Capture the cell that displays the provided text and extract its (x, y) central coordinate. 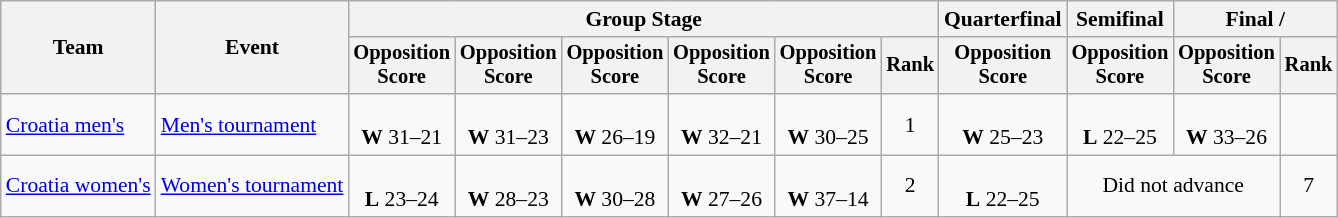
W 32–21 (722, 124)
Croatia women's (78, 186)
Women's tournament (252, 186)
Team (78, 48)
Event (252, 48)
W 31–21 (402, 124)
Quarterfinal (1003, 19)
Semifinal (1120, 19)
W 30–28 (616, 186)
L 23–24 (402, 186)
W 27–26 (722, 186)
Group Stage (644, 19)
Men's tournament (252, 124)
2 (910, 186)
1 (910, 124)
W 30–25 (828, 124)
7 (1309, 186)
W 37–14 (828, 186)
W 28–23 (508, 186)
W 26–19 (616, 124)
Did not advance (1174, 186)
W 25–23 (1003, 124)
W 33–26 (1226, 124)
Final / (1255, 19)
Croatia men's (78, 124)
W 31–23 (508, 124)
